Extract the (x, y) coordinate from the center of the cell holding the provided text.  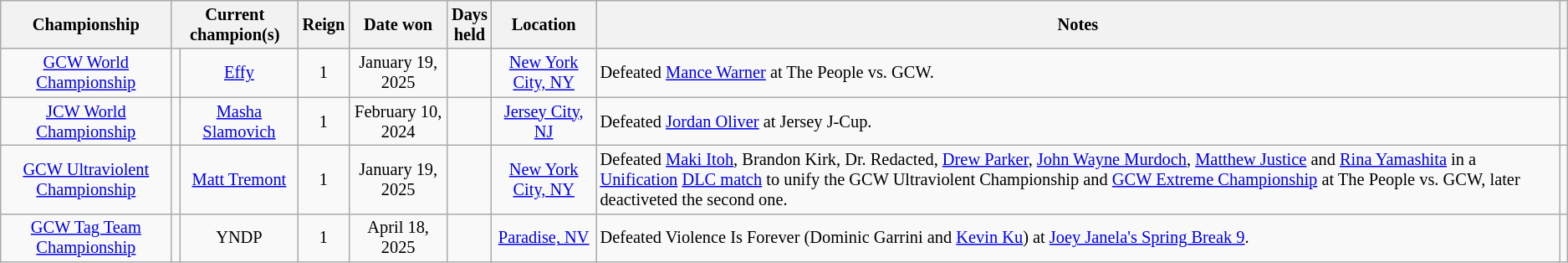
Masha Slamovich (239, 121)
Current champion(s) (235, 24)
GCW Tag Team Championship (86, 238)
Notes (1079, 24)
Defeated Mance Warner at The People vs. GCW. (1079, 73)
Matt Tremont (239, 179)
GCW Ultraviolent Championship (86, 179)
Paradise, NV (544, 238)
Defeated Jordan Oliver at Jersey J-Cup. (1079, 121)
Jersey City, NJ (544, 121)
April 18, 2025 (398, 238)
Date won (398, 24)
YNDP (239, 238)
February 10, 2024 (398, 121)
Effy (239, 73)
GCW World Championship (86, 73)
Defeated Violence Is Forever (Dominic Garrini and Kevin Ku) at Joey Janela's Spring Break 9. (1079, 238)
Reign (324, 24)
JCW World Championship (86, 121)
Daysheld (470, 24)
Championship (86, 24)
Location (544, 24)
